Determine the (X, Y) coordinate at the center of the cell enclosing the given text.  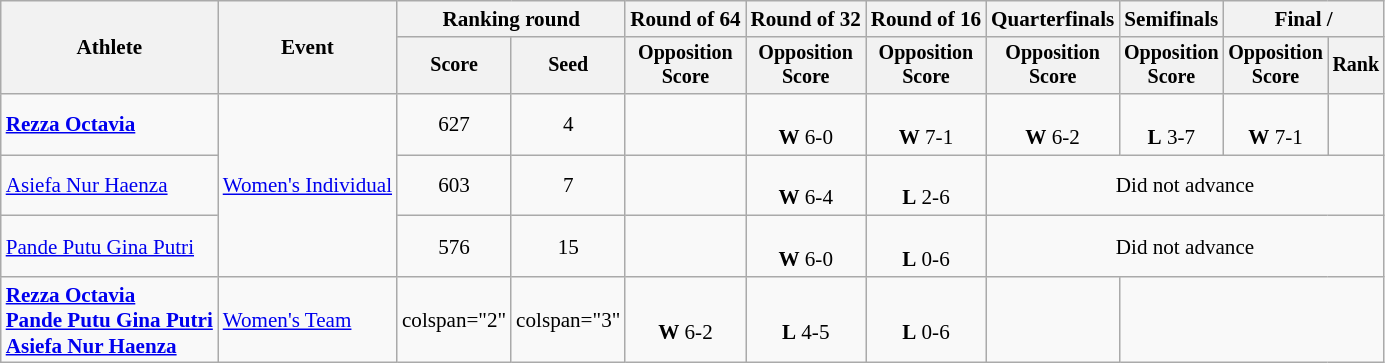
627 (454, 124)
Score (454, 65)
7 (568, 186)
Women's Team (308, 320)
Seed (568, 65)
Rezza OctaviaPande Putu Gina PutriAsiefa Nur Haenza (110, 320)
L 3-7 (1171, 124)
Quarterfinals (1052, 18)
Women's Individual (308, 186)
L 2-6 (926, 186)
Asiefa Nur Haenza (110, 186)
Ranking round (511, 18)
colspan="3" (568, 320)
Final / (1303, 18)
Semifinals (1171, 18)
colspan="2" (454, 320)
Round of 32 (806, 18)
Rank (1356, 65)
Pande Putu Gina Putri (110, 246)
Event (308, 48)
603 (454, 186)
Round of 64 (685, 18)
576 (454, 246)
4 (568, 124)
L 4-5 (806, 320)
Athlete (110, 48)
W 6-4 (806, 186)
Round of 16 (926, 18)
15 (568, 246)
Rezza Octavia (110, 124)
